Output the [X, Y] coordinate of the center of the cell containing the given text.  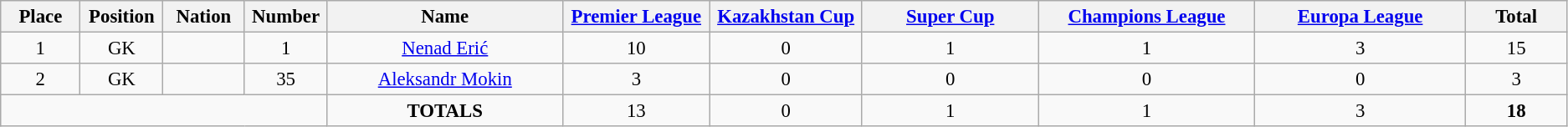
13 [636, 111]
Name [445, 17]
35 [286, 79]
Place [40, 17]
Super Cup [951, 17]
Total [1516, 17]
Premier League [636, 17]
2 [40, 79]
Position [122, 17]
Champions League [1147, 17]
Kazakhstan Cup [786, 17]
Nenad Erić [445, 48]
Europa League [1360, 17]
Nation [204, 17]
15 [1516, 48]
TOTALS [445, 111]
18 [1516, 111]
Number [286, 17]
Aleksandr Mokin [445, 79]
10 [636, 48]
